Find where the given text appears and provide that cell's center as [x, y] coordinate. 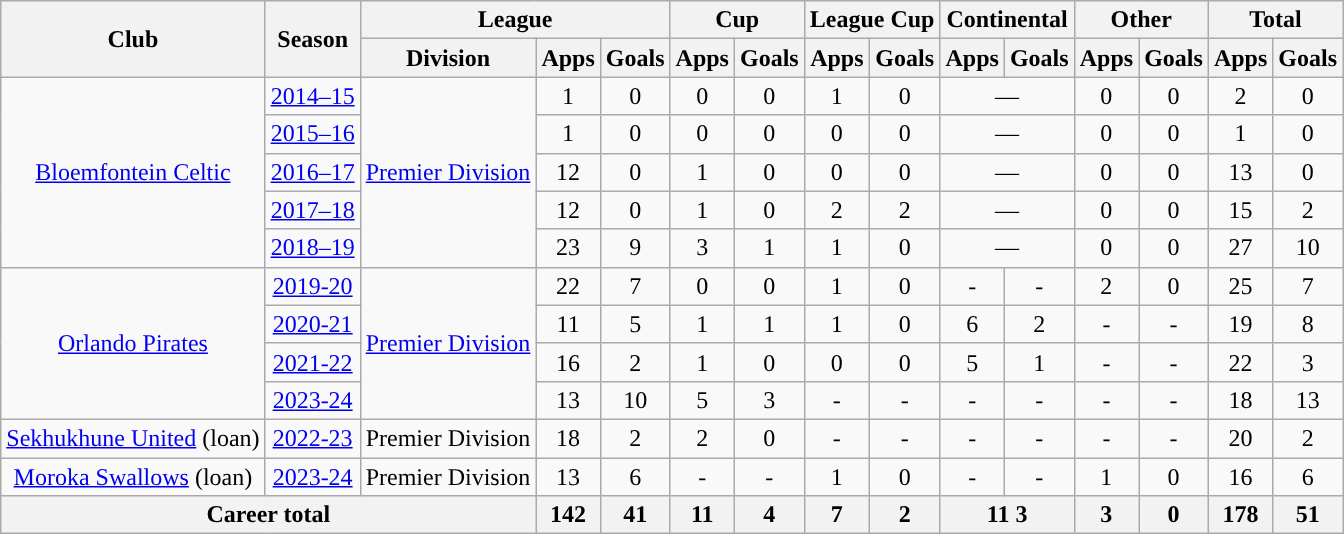
23 [568, 248]
2022-23 [312, 438]
Sekhukhune United (loan) [133, 438]
2019-20 [312, 286]
4 [769, 515]
2017–18 [312, 210]
League [515, 20]
2021-22 [312, 362]
Total [1275, 20]
8 [1308, 324]
Club [133, 39]
Cup [737, 20]
41 [635, 515]
178 [1240, 515]
2016–17 [312, 172]
Career total [268, 515]
2015–16 [312, 134]
Season [312, 39]
Continental [1007, 20]
15 [1240, 210]
2014–15 [312, 96]
Other [1141, 20]
Moroka Swallows (loan) [133, 477]
11 3 [1007, 515]
Orlando Pirates [133, 343]
142 [568, 515]
20 [1240, 438]
9 [635, 248]
Division [448, 58]
19 [1240, 324]
51 [1308, 515]
2020-21 [312, 324]
2018–19 [312, 248]
25 [1240, 286]
27 [1240, 248]
League Cup [872, 20]
Bloemfontein Celtic [133, 172]
